Determine the (x, y) coordinate at the center of the cell enclosing the given text.  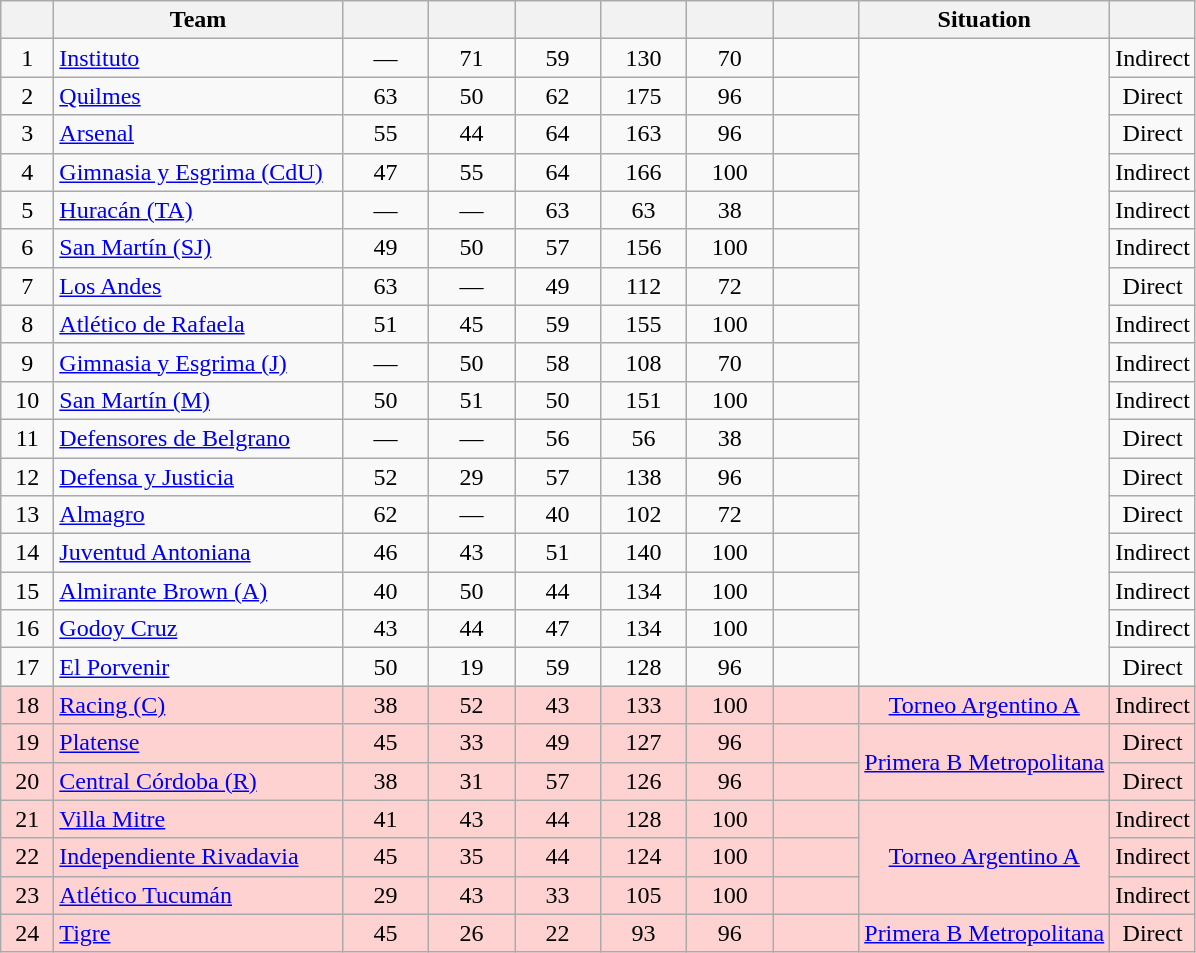
21 (28, 819)
Villa Mitre (198, 819)
3 (28, 134)
Tigre (198, 933)
93 (644, 933)
Platense (198, 743)
Defensa y Justicia (198, 477)
112 (644, 286)
Godoy Cruz (198, 629)
12 (28, 477)
155 (644, 324)
151 (644, 400)
Team (198, 20)
Central Córdoba (R) (198, 781)
17 (28, 667)
Juventud Antoniana (198, 553)
15 (28, 591)
124 (644, 857)
8 (28, 324)
71 (471, 58)
Independiente Rivadavia (198, 857)
46 (385, 553)
127 (644, 743)
Los Andes (198, 286)
23 (28, 895)
14 (28, 553)
Gimnasia y Esgrima (CdU) (198, 172)
156 (644, 248)
41 (385, 819)
11 (28, 438)
58 (557, 362)
1 (28, 58)
Racing (C) (198, 705)
133 (644, 705)
2 (28, 96)
6 (28, 248)
4 (28, 172)
Defensores de Belgrano (198, 438)
Arsenal (198, 134)
Quilmes (198, 96)
138 (644, 477)
Almagro (198, 515)
18 (28, 705)
Huracán (TA) (198, 210)
175 (644, 96)
26 (471, 933)
Atlético de Rafaela (198, 324)
9 (28, 362)
El Porvenir (198, 667)
31 (471, 781)
7 (28, 286)
Gimnasia y Esgrima (J) (198, 362)
Atlético Tucumán (198, 895)
105 (644, 895)
163 (644, 134)
5 (28, 210)
Situation (984, 20)
San Martín (M) (198, 400)
35 (471, 857)
16 (28, 629)
126 (644, 781)
20 (28, 781)
130 (644, 58)
24 (28, 933)
San Martín (SJ) (198, 248)
102 (644, 515)
Instituto (198, 58)
Almirante Brown (A) (198, 591)
166 (644, 172)
10 (28, 400)
13 (28, 515)
108 (644, 362)
140 (644, 553)
